Return the [X, Y] coordinate for the center point of the cell that contains the specified text.  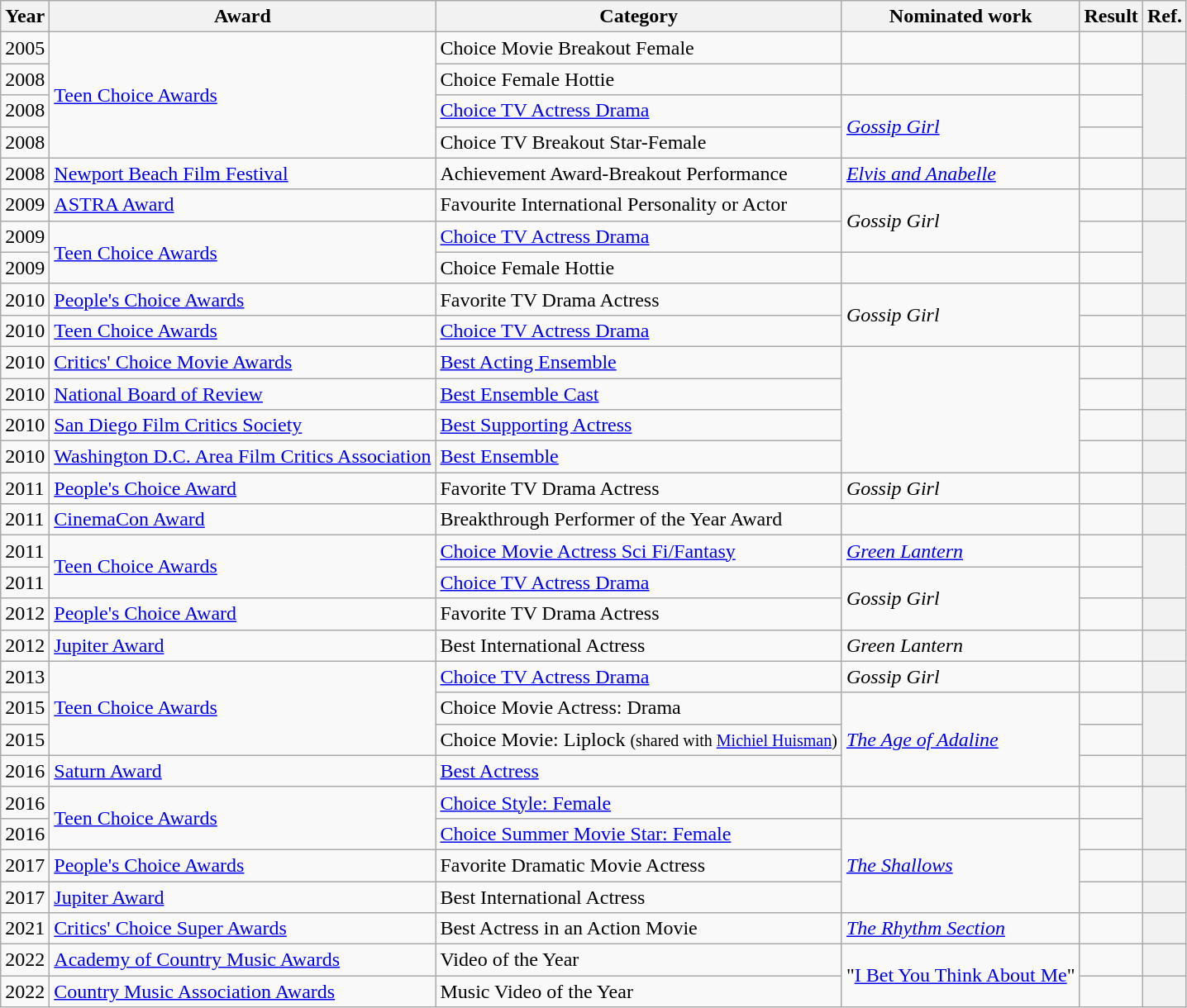
Award [243, 17]
Choice Movie Actress Sci Fi/Fantasy [638, 551]
Critics' Choice Super Awards [243, 929]
Washington D.C. Area Film Critics Association [243, 457]
2005 [25, 48]
2013 [25, 677]
Favorite Dramatic Movie Actress [638, 865]
Country Music Association Awards [243, 991]
Best Actress in an Action Movie [638, 929]
Best Ensemble [638, 457]
Achievement Award-Breakout Performance [638, 174]
Elvis and Anabelle [961, 174]
2021 [25, 929]
Year [25, 17]
Choice Summer Movie Star: Female [638, 834]
Nominated work [961, 17]
Choice Movie: Liplock (shared with Michiel Huisman) [638, 739]
Academy of Country Music Awards [243, 960]
Best Actress [638, 771]
CinemaCon Award [243, 520]
Ref. [1164, 17]
Best Supporting Actress [638, 426]
Best Acting Ensemble [638, 362]
"I Bet You Think About Me" [961, 976]
The Shallows [961, 865]
Newport Beach Film Festival [243, 174]
Saturn Award [243, 771]
The Rhythm Section [961, 929]
Choice TV Breakout Star-Female [638, 142]
The Age of Adaline [961, 739]
Choice Movie Actress: Drama [638, 708]
ASTRA Award [243, 205]
Favourite International Personality or Actor [638, 205]
Category [638, 17]
San Diego Film Critics Society [243, 426]
Critics' Choice Movie Awards [243, 362]
Music Video of the Year [638, 991]
Best Ensemble Cast [638, 394]
Choice Style: Female [638, 802]
Video of the Year [638, 960]
Breakthrough Performer of the Year Award [638, 520]
Result [1111, 17]
Choice Movie Breakout Female [638, 48]
National Board of Review [243, 394]
